Pinpoint the cell where the given text exists, returning its [x, y] midpoint coordinate. 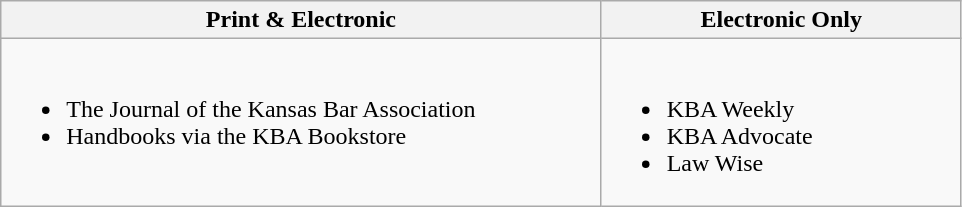
Electronic Only [781, 20]
The Journal of the Kansas Bar AssociationHandbooks via the KBA Bookstore [301, 122]
Print & Electronic [301, 20]
KBA WeeklyKBA AdvocateLaw Wise [781, 122]
